Pinpoint the cell where the given text exists, returning its (x, y) midpoint coordinate. 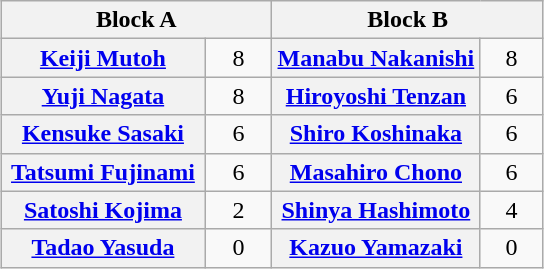
Block A (136, 20)
Satoshi Kojima (104, 210)
Shiro Koshinaka (376, 134)
Masahiro Chono (376, 172)
Tadao Yasuda (104, 248)
Hiroyoshi Tenzan (376, 96)
Yuji Nagata (104, 96)
Keiji Mutoh (104, 58)
Tatsumi Fujinami (104, 172)
Kensuke Sasaki (104, 134)
2 (238, 210)
Manabu Nakanishi (376, 58)
Kazuo Yamazaki (376, 248)
Shinya Hashimoto (376, 210)
4 (512, 210)
Block B (408, 20)
